Capture the cell that displays the provided text and extract its (x, y) central coordinate. 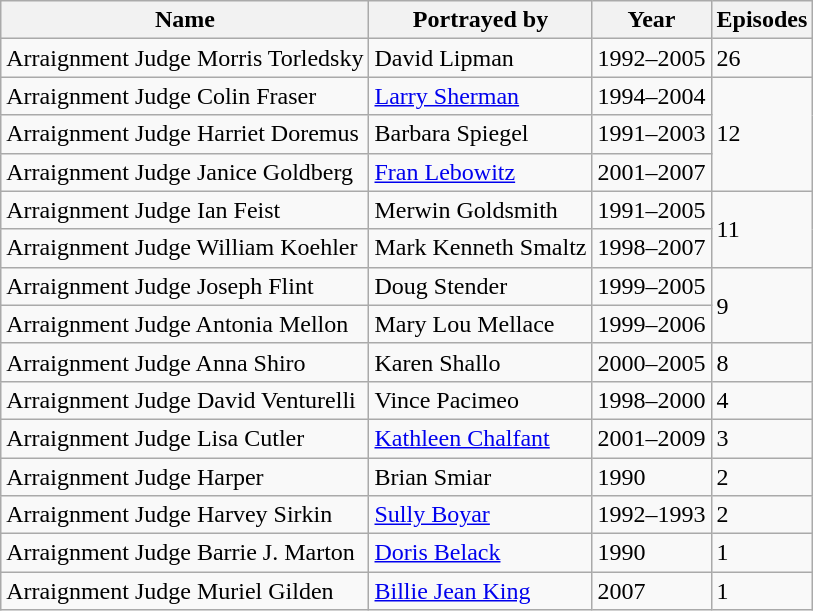
David Lipman (480, 58)
Name (185, 20)
Sully Boyar (480, 515)
Arraignment Judge David Venturelli (185, 400)
Arraignment Judge Barrie J. Marton (185, 553)
1999–2006 (652, 324)
2000–2005 (652, 362)
Merwin Goldsmith (480, 210)
1992–2005 (652, 58)
Year (652, 20)
1998–2007 (652, 248)
Karen Shallo (480, 362)
Arraignment Judge Harvey Sirkin (185, 515)
Vince Pacimeo (480, 400)
Kathleen Chalfant (480, 438)
4 (762, 400)
Arraignment Judge Anna Shiro (185, 362)
2001–2007 (652, 172)
Arraignment Judge Colin Fraser (185, 96)
Arraignment Judge Harriet Doremus (185, 134)
Larry Sherman (480, 96)
1992–1993 (652, 515)
Doug Stender (480, 286)
1999–2005 (652, 286)
26 (762, 58)
12 (762, 134)
2001–2009 (652, 438)
Brian Smiar (480, 477)
1991–2005 (652, 210)
Billie Jean King (480, 591)
Barbara Spiegel (480, 134)
11 (762, 229)
Arraignment Judge Harper (185, 477)
Doris Belack (480, 553)
Arraignment Judge Morris Torledsky (185, 58)
8 (762, 362)
2007 (652, 591)
Fran Lebowitz (480, 172)
Arraignment Judge Joseph Flint (185, 286)
Mary Lou Mellace (480, 324)
Episodes (762, 20)
Portrayed by (480, 20)
Arraignment Judge Antonia Mellon (185, 324)
Arraignment Judge Ian Feist (185, 210)
Arraignment Judge William Koehler (185, 248)
1994–2004 (652, 96)
Arraignment Judge Janice Goldberg (185, 172)
3 (762, 438)
1991–2003 (652, 134)
Arraignment Judge Lisa Cutler (185, 438)
9 (762, 305)
1998–2000 (652, 400)
Arraignment Judge Muriel Gilden (185, 591)
Mark Kenneth Smaltz (480, 248)
